Determine the [x, y] coordinate at the center of the cell enclosing the given text.  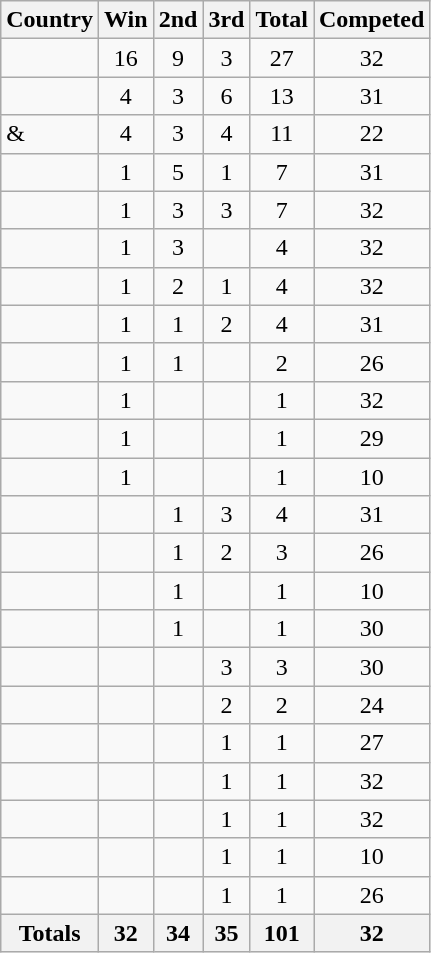
22 [372, 134]
2nd [178, 20]
Competed [372, 20]
29 [372, 438]
Country [50, 20]
35 [226, 933]
Total [282, 20]
11 [282, 134]
16 [126, 58]
Totals [50, 933]
13 [282, 96]
9 [178, 58]
Win [126, 20]
24 [372, 705]
34 [178, 933]
5 [178, 172]
3rd [226, 20]
101 [282, 933]
6 [226, 96]
& [50, 134]
